Scan for the cell matching the given text and deliver its (x, y) coordinate at center. 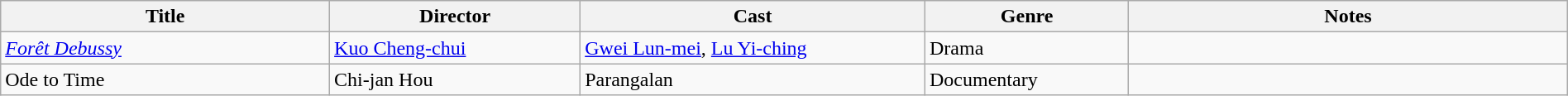
Chi-jan Hou (455, 79)
Documentary (1026, 79)
Forêt Debussy (165, 48)
Director (455, 17)
Genre (1026, 17)
Notes (1348, 17)
Parangalan (753, 79)
Gwei Lun-mei, Lu Yi-ching (753, 48)
Ode to Time (165, 79)
Title (165, 17)
Kuo Cheng-chui (455, 48)
Cast (753, 17)
Drama (1026, 48)
